Provide the [x, y] coordinate of the cell's center where the given text is located.  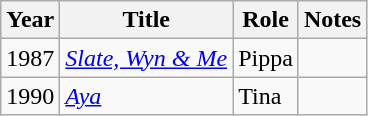
1990 [30, 96]
Slate, Wyn & Me [146, 58]
Notes [332, 20]
Tina [266, 96]
Year [30, 20]
Aya [146, 96]
Role [266, 20]
Title [146, 20]
1987 [30, 58]
Pippa [266, 58]
